Detect which cell encompasses the target text, then output its (x, y) center coordinate. 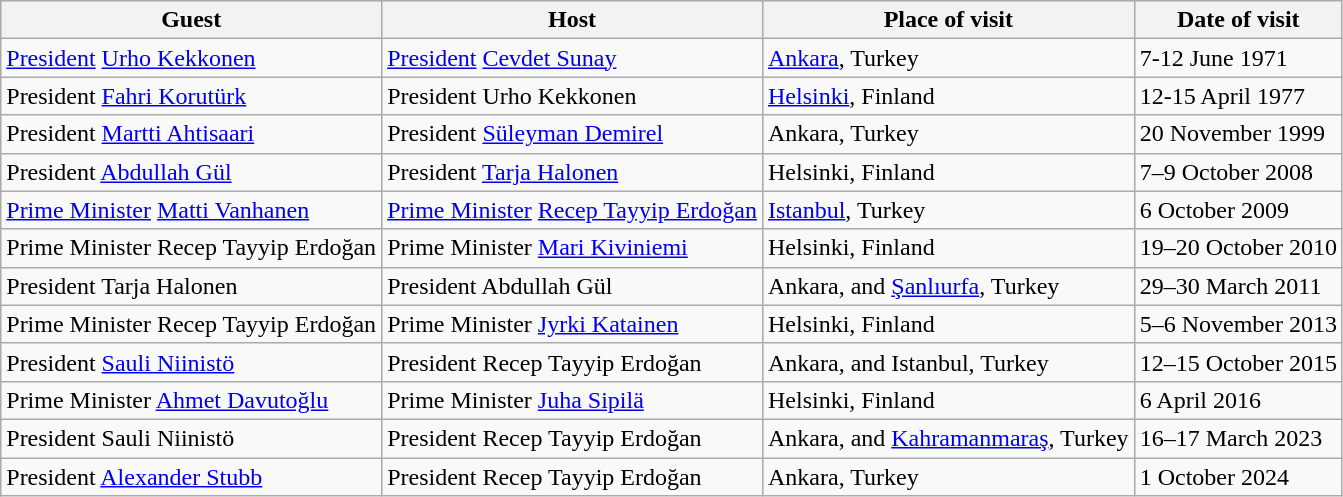
Prime Minister Jyrki Katainen (572, 324)
Prime Minister Matti Vanhanen (192, 210)
Host (572, 20)
President Martti Ahtisaari (192, 134)
20 November 1999 (1238, 134)
President Cevdet Sunay (572, 58)
12–15 October 2015 (1238, 362)
Prime Minister Juha Sipilä (572, 400)
12-15 April 1977 (1238, 96)
7–9 October 2008 (1238, 172)
19–20 October 2010 (1238, 248)
Guest (192, 20)
President Fahri Korutürk (192, 96)
President Süleyman Demirel (572, 134)
7-12 June 1971 (1238, 58)
16–17 March 2023 (1238, 438)
6 October 2009 (1238, 210)
6 April 2016 (1238, 400)
Ankara, and Şanlıurfa, Turkey (948, 286)
Istanbul, Turkey (948, 210)
1 October 2024 (1238, 477)
Ankara, and Kahramanmaraş, Turkey (948, 438)
29–30 March 2011 (1238, 286)
Prime Minister Mari Kiviniemi (572, 248)
President Alexander Stubb (192, 477)
Prime Minister Ahmet Davutoğlu (192, 400)
Place of visit (948, 20)
5–6 November 2013 (1238, 324)
Ankara, and Istanbul, Turkey (948, 362)
Date of visit (1238, 20)
